Output the (X, Y) coordinate of the center of the cell containing the given text.  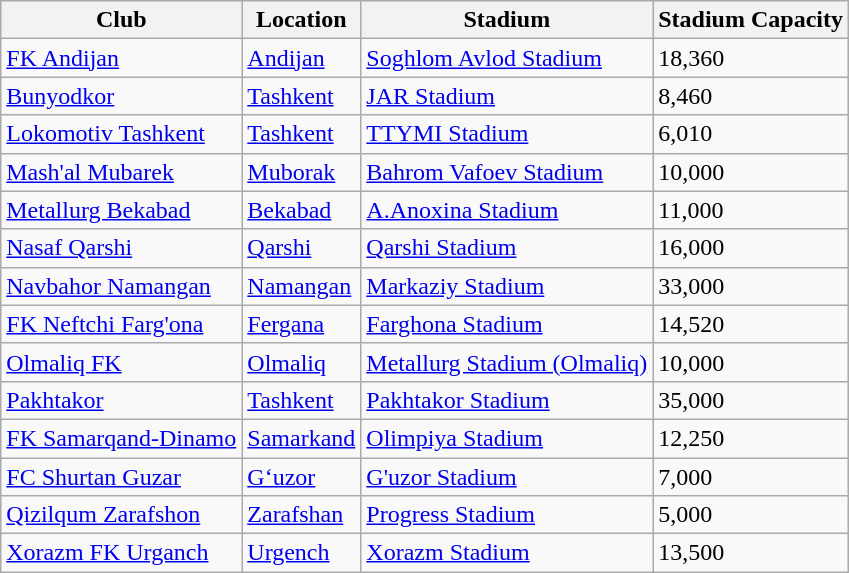
14,520 (751, 324)
Club (122, 20)
Stadium (507, 20)
FK Andijan (122, 58)
Navbahor Namangan (122, 286)
JAR Stadium (507, 96)
Olmaliq FK (122, 362)
18,360 (751, 58)
Bekabad (302, 210)
Urgench (302, 553)
TTYMI Stadium (507, 134)
Metallurg Bekabad (122, 210)
Xorazm FK Urganch (122, 553)
Stadium Capacity (751, 20)
5,000 (751, 515)
Location (302, 20)
Nasaf Qarshi (122, 248)
G'uzor Stadium (507, 477)
FC Shurtan Guzar (122, 477)
33,000 (751, 286)
Progress Stadium (507, 515)
35,000 (751, 400)
Bunyodkor (122, 96)
Metallurg Stadium (Olmaliq) (507, 362)
7,000 (751, 477)
Bahrom Vafoev Stadium (507, 172)
Lokomotiv Tashkent (122, 134)
Olimpiya Stadium (507, 438)
12,250 (751, 438)
A.Anoxina Stadium (507, 210)
Namangan (302, 286)
6,010 (751, 134)
Xorazm Stadium (507, 553)
Fergana (302, 324)
Qizilqum Zarafshon (122, 515)
16,000 (751, 248)
8,460 (751, 96)
Pakhtakor (122, 400)
G‘uzor (302, 477)
Samarkand (302, 438)
Andijan (302, 58)
13,500 (751, 553)
Soghlom Avlod Stadium (507, 58)
Muborak (302, 172)
Markaziy Stadium (507, 286)
FK Neftchi Farg'ona (122, 324)
Qarshi Stadium (507, 248)
11,000 (751, 210)
Mash'al Mubarek (122, 172)
Pakhtakor Stadium (507, 400)
Qarshi (302, 248)
Farghona Stadium (507, 324)
Olmaliq (302, 362)
Zarafshan (302, 515)
FK Samarqand-Dinamo (122, 438)
